Provide the [x, y] coordinate of the cell's center where the given text is located.  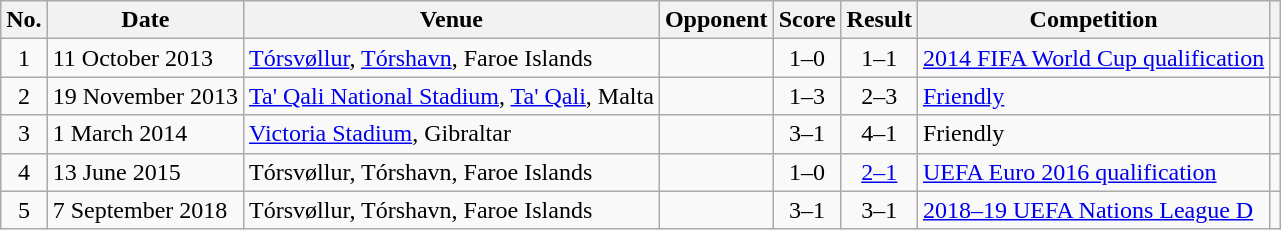
1 [24, 58]
2–3 [879, 96]
1 March 2014 [145, 134]
7 September 2018 [145, 210]
5 [24, 210]
Venue [452, 20]
2014 FIFA World Cup qualification [1093, 58]
19 November 2013 [145, 96]
Date [145, 20]
2 [24, 96]
No. [24, 20]
Result [879, 20]
Ta' Qali National Stadium, Ta' Qali, Malta [452, 96]
Victoria Stadium, Gibraltar [452, 134]
4–1 [879, 134]
Competition [1093, 20]
2–1 [879, 172]
Score [807, 20]
11 October 2013 [145, 58]
Opponent [716, 20]
3 [24, 134]
1–3 [807, 96]
UEFA Euro 2016 qualification [1093, 172]
2018–19 UEFA Nations League D [1093, 210]
1–1 [879, 58]
13 June 2015 [145, 172]
4 [24, 172]
